Scan for the cell matching the given text and deliver its [X, Y] coordinate at center. 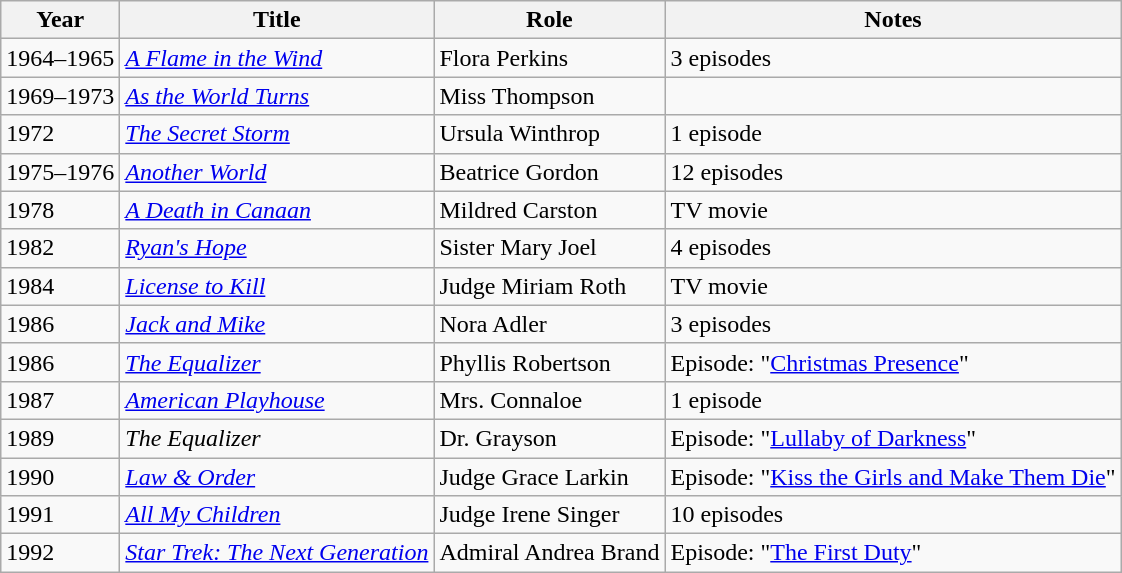
10 episodes [893, 515]
1972 [60, 134]
Episode: "Christmas Presence" [893, 362]
1992 [60, 553]
All My Children [277, 515]
Beatrice Gordon [550, 172]
Miss Thompson [550, 96]
American Playhouse [277, 400]
Notes [893, 20]
4 episodes [893, 248]
Sister Mary Joel [550, 248]
Role [550, 20]
Episode: "The First Duty" [893, 553]
Admiral Andrea Brand [550, 553]
1964–1965 [60, 58]
12 episodes [893, 172]
1990 [60, 477]
Episode: "Lullaby of Darkness" [893, 438]
Year [60, 20]
Mrs. Connaloe [550, 400]
Mildred Carston [550, 210]
Phyllis Robertson [550, 362]
1984 [60, 286]
1987 [60, 400]
Star Trek: The Next Generation [277, 553]
License to Kill [277, 286]
1975–1976 [60, 172]
Title [277, 20]
Judge Irene Singer [550, 515]
Nora Adler [550, 324]
The Secret Storm [277, 134]
A Death in Canaan [277, 210]
Law & Order [277, 477]
1991 [60, 515]
Episode: "Kiss the Girls and Make Them Die" [893, 477]
Judge Grace Larkin [550, 477]
Dr. Grayson [550, 438]
Judge Miriam Roth [550, 286]
1969–1973 [60, 96]
Ursula Winthrop [550, 134]
As the World Turns [277, 96]
A Flame in the Wind [277, 58]
1982 [60, 248]
1978 [60, 210]
1989 [60, 438]
Another World [277, 172]
Jack and Mike [277, 324]
Flora Perkins [550, 58]
Ryan's Hope [277, 248]
